Output the (x, y) coordinate of the center of the cell containing the given text.  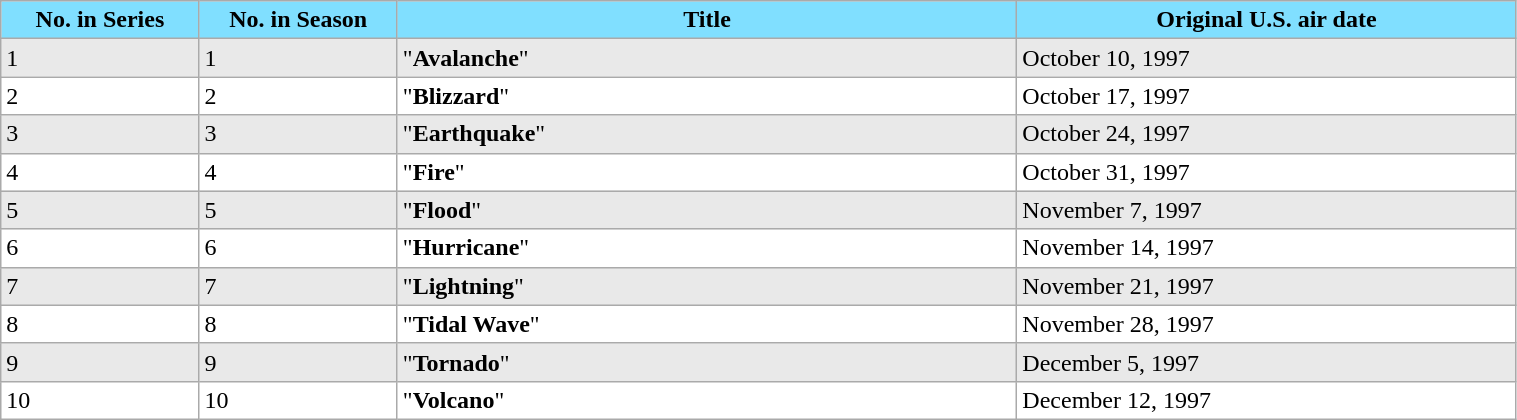
"Tornado" (707, 362)
"Hurricane" (707, 248)
"Lightning" (707, 286)
"Blizzard" (707, 96)
November 21, 1997 (1266, 286)
No. in Series (100, 20)
December 5, 1997 (1266, 362)
November 28, 1997 (1266, 324)
October 31, 1997 (1266, 172)
No. in Season (298, 20)
"Tidal Wave" (707, 324)
October 17, 1997 (1266, 96)
November 7, 1997 (1266, 210)
"Fire" (707, 172)
"Volcano" (707, 400)
"Avalanche" (707, 58)
Original U.S. air date (1266, 20)
November 14, 1997 (1266, 248)
"Flood" (707, 210)
October 10, 1997 (1266, 58)
December 12, 1997 (1266, 400)
"Earthquake" (707, 134)
October 24, 1997 (1266, 134)
Title (707, 20)
